Locate the cell with the specified text and output its (X, Y) center coordinate. 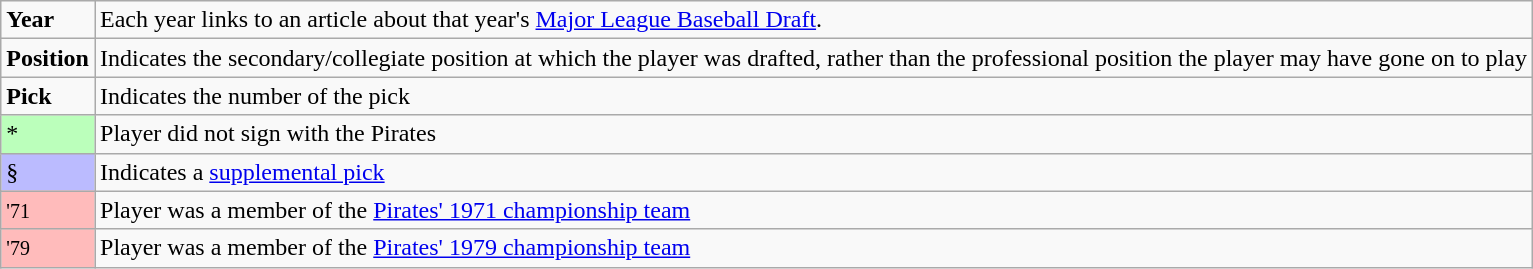
Indicates a supplemental pick (813, 172)
Position (48, 58)
'71 (48, 210)
Pick (48, 96)
Each year links to an article about that year's Major League Baseball Draft. (813, 20)
* (48, 134)
Player was a member of the Pirates' 1971 championship team (813, 210)
Player did not sign with the Pirates (813, 134)
Player was a member of the Pirates' 1979 championship team (813, 248)
'79 (48, 248)
§ (48, 172)
Indicates the number of the pick (813, 96)
Year (48, 20)
